Identify which cell holds the provided text, then report its [X, Y] central coordinate. 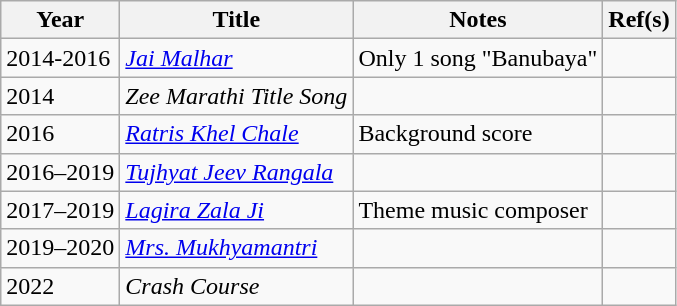
2016 [60, 134]
Background score [478, 134]
Theme music composer [478, 210]
Mrs. Mukhyamantri [236, 248]
Zee Marathi Title Song [236, 96]
Tujhyat Jeev Rangala [236, 172]
Only 1 song "Banubaya" [478, 58]
2014 [60, 96]
Jai Malhar [236, 58]
Ref(s) [639, 20]
2014-2016 [60, 58]
Notes [478, 20]
Year [60, 20]
Crash Course [236, 286]
Title [236, 20]
2019–2020 [60, 248]
Lagira Zala Ji [236, 210]
2016–2019 [60, 172]
Ratris Khel Chale [236, 134]
2017–2019 [60, 210]
2022 [60, 286]
